Scan for the cell matching the given text and deliver its [x, y] coordinate at center. 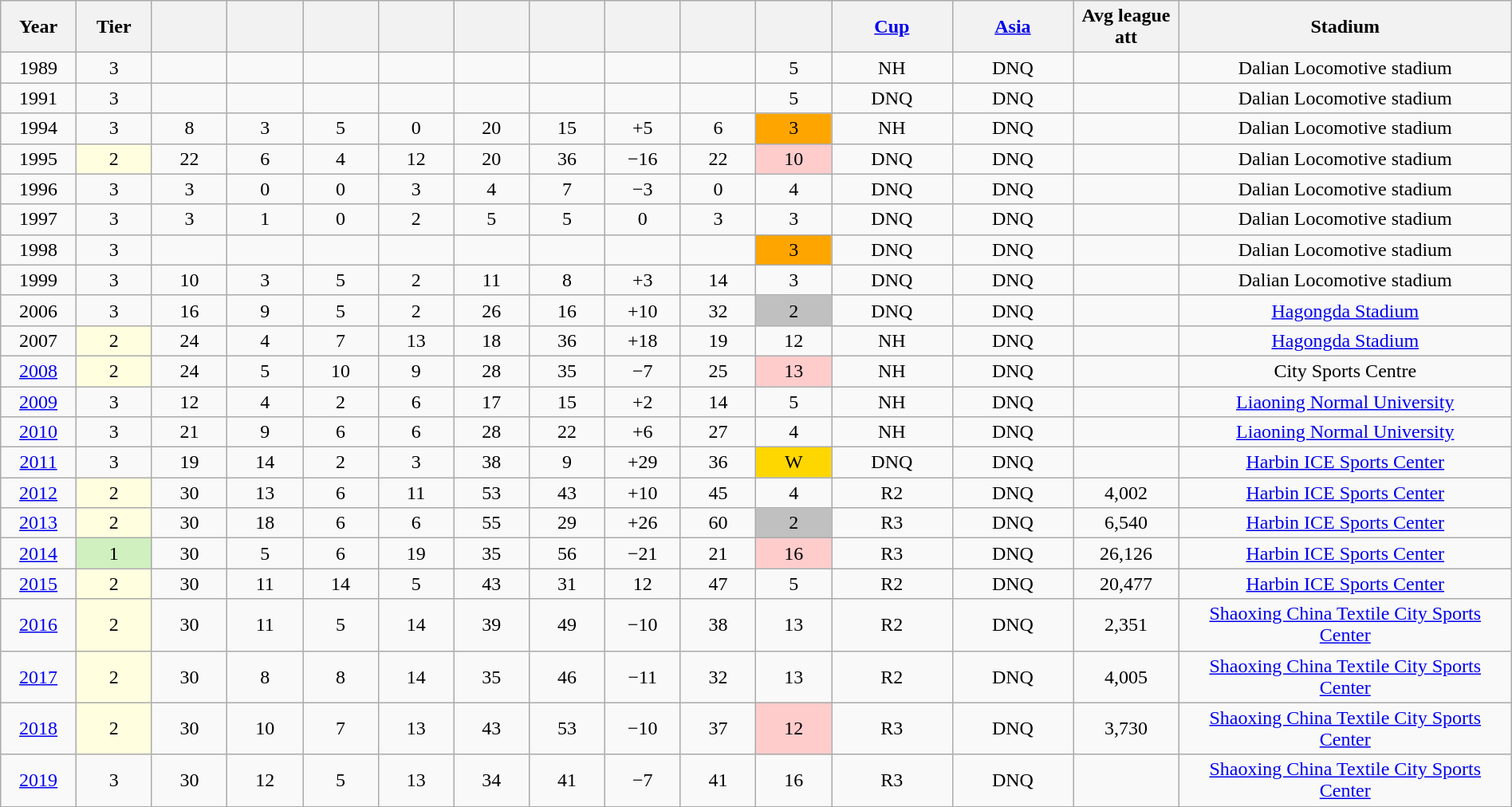
4,005 [1126, 676]
34 [491, 780]
17 [491, 401]
+26 [643, 523]
−3 [643, 189]
Cup [892, 27]
−16 [643, 159]
+6 [643, 432]
25 [718, 371]
27 [718, 432]
1998 [38, 250]
1995 [38, 159]
2,351 [1126, 625]
2006 [38, 310]
29 [568, 523]
+2 [643, 401]
2009 [38, 401]
Asia [1013, 27]
1999 [38, 280]
47 [718, 584]
3,730 [1126, 729]
49 [568, 625]
W [794, 463]
39 [491, 625]
55 [491, 523]
60 [718, 523]
37 [718, 729]
Stadium [1345, 27]
2012 [38, 493]
−21 [643, 553]
2014 [38, 553]
4,002 [1126, 493]
1994 [38, 128]
+18 [643, 341]
20,477 [1126, 584]
2008 [38, 371]
45 [718, 493]
2010 [38, 432]
2016 [38, 625]
31 [568, 584]
26 [491, 310]
Tier [113, 27]
2018 [38, 729]
1989 [38, 68]
2017 [38, 676]
2015 [38, 584]
2007 [38, 341]
City Sports Centre [1345, 371]
+5 [643, 128]
−11 [643, 676]
Year [38, 27]
46 [568, 676]
6,540 [1126, 523]
+3 [643, 280]
1996 [38, 189]
2011 [38, 463]
1997 [38, 219]
1991 [38, 98]
26,126 [1126, 553]
2013 [38, 523]
+29 [643, 463]
Avg league att [1126, 27]
56 [568, 553]
2019 [38, 780]
